From the cell containing the given text, extract its center point as [x, y] coordinate. 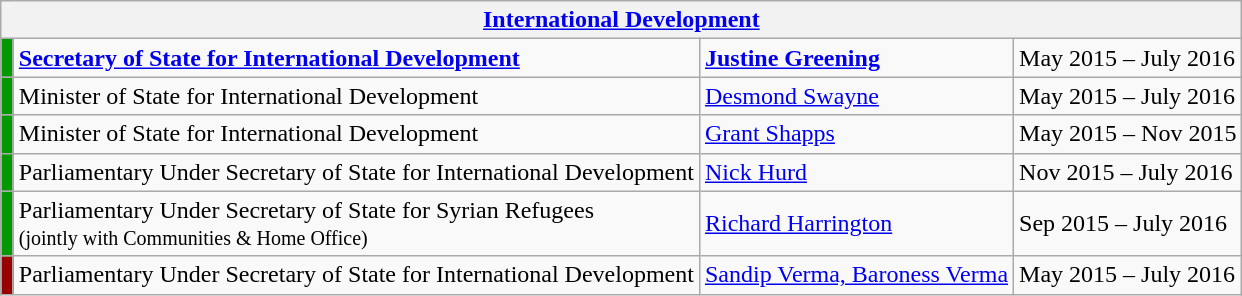
Grant Shapps [856, 134]
Sep 2015 – July 2016 [1128, 224]
Sandip Verma, Baroness Verma [856, 275]
Desmond Swayne [856, 96]
Nick Hurd [856, 172]
Richard Harrington [856, 224]
Nov 2015 – July 2016 [1128, 172]
International Development [622, 20]
Parliamentary Under Secretary of State for Syrian Refugees(jointly with Communities & Home Office) [356, 224]
Justine Greening [856, 58]
May 2015 – Nov 2015 [1128, 134]
Secretary of State for International Development [356, 58]
